Locate the cell with the specified text and output its (x, y) center coordinate. 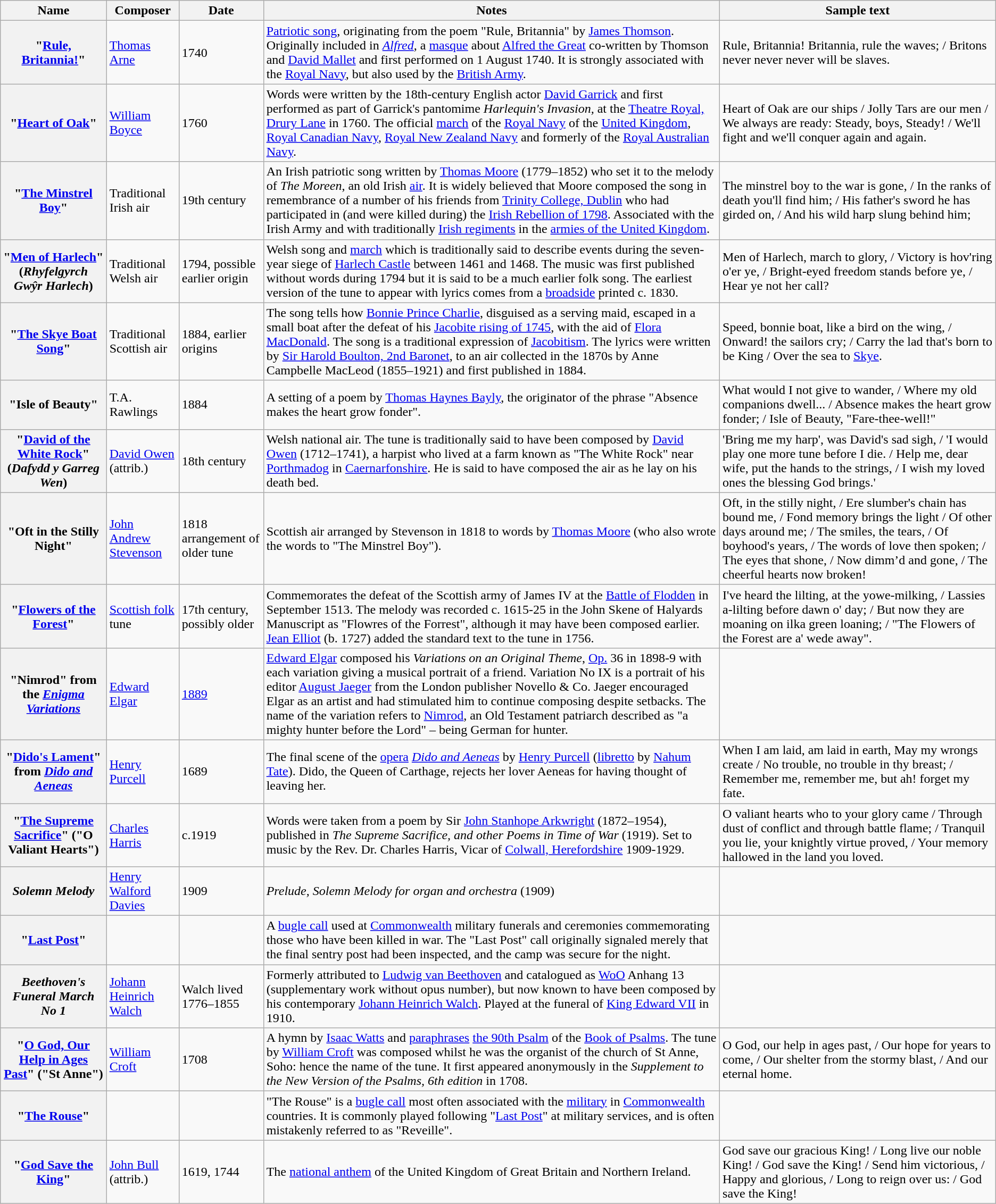
"Nimrod" from the Enigma Variations (53, 693)
John Bull (attrib.) (143, 1172)
"Rule, Britannia!" (53, 52)
Edward Elgar (143, 693)
O God, our help in ages past, / Our hope for years to come, / Our shelter from the stormy blast, / And our eternal home. (858, 1059)
"Dido's Lament" from Dido and Aeneas (53, 771)
c.1919 (221, 835)
Heart of Oak are our ships / Jolly Tars are our men / We always are ready: Steady, boys, Steady! / We'll fight and we'll conquer again and again. (858, 123)
"Last Post" (53, 940)
1760 (221, 123)
"Flowers of the Forest" (53, 616)
1740 (221, 52)
Speed, bonnie boat, like a bird on the wing, / Onward! the sailors cry; / Carry the lad that's born to be King / Over the sea to Skye. (858, 341)
Charles Harris (143, 835)
"Heart of Oak" (53, 123)
"Isle of Beauty" (53, 405)
Prelude, Solemn Melody for organ and orchestra (1909) (492, 891)
1689 (221, 771)
1884, earlier origins (221, 341)
Date (221, 11)
19th century (221, 200)
"The Skye Boat Song" (53, 341)
Scottish air arranged by Stevenson in 1818 to words by Thomas Moore (who also wrote the words to "The Minstrel Boy"). (492, 538)
William Croft (143, 1059)
William Boyce (143, 123)
Scottish folk tune (143, 616)
1708 (221, 1059)
The national anthem of the United Kingdom of Great Britain and Northern Ireland. (492, 1172)
A setting of a poem by Thomas Haynes Bayly, the originator of the phrase "Absence makes the heart grow fonder". (492, 405)
When I am laid, am laid in earth, May my wrongs create / No trouble, no trouble in thy breast; / Remember me, remember me, but ah! forget my fate. (858, 771)
17th century, possibly older (221, 616)
David Owen (attrib.) (143, 461)
Composer (143, 11)
Johann Heinrich Walch (143, 997)
1889 (221, 693)
1619, 1744 (221, 1172)
"The Minstrel Boy" (53, 200)
Traditional Scottish air (143, 341)
"Oft in the Stilly Night" (53, 538)
18th century (221, 461)
Thomas Arne (143, 52)
Walch lived 1776–1855 (221, 997)
"God Save the King" (53, 1172)
John Andrew Stevenson (143, 538)
1794, possible earlier origin (221, 271)
Henry Walford Davies (143, 891)
Rule, Britannia! Britannia, rule the waves; / Britons never never never will be slaves. (858, 52)
"David of the White Rock" (Dafydd y Garreg Wen) (53, 461)
Traditional Welsh air (143, 271)
Solemn Melody (53, 891)
Men of Harlech, march to glory, / Victory is hov'ring o'er ye, / Bright-eyed freedom stands before ye, / Hear ye not her call? (858, 271)
"The Supreme Sacrifice" ("O Valiant Hearts") (53, 835)
1884 (221, 405)
What would I not give to wander, / Where my old companions dwell... / Absence makes the heart grow fonder; / Isle of Beauty, "Fare-thee-well!" (858, 405)
"The Rouse" (53, 1116)
Sample text (858, 11)
Notes (492, 11)
Henry Purcell (143, 771)
Name (53, 11)
T.A. Rawlings (143, 405)
Beethoven's Funeral March No 1 (53, 997)
1909 (221, 891)
Traditional Irish air (143, 200)
"O God, Our Help in Ages Past" ("St Anne") (53, 1059)
1818 arrangement of older tune (221, 538)
"Men of Harlech" (Rhyfelgyrch Gwŷr Harlech) (53, 271)
